Scan for the cell matching the given text and deliver its (x, y) coordinate at center. 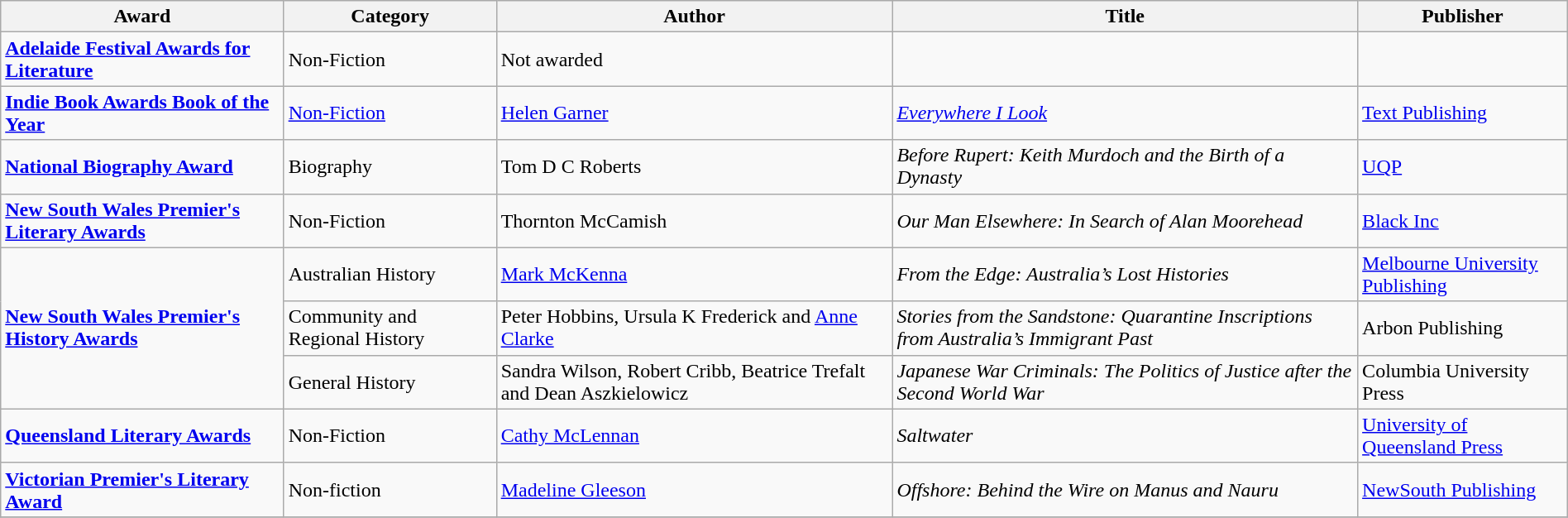
Title (1125, 17)
Adelaide Festival Awards for Literature (142, 60)
Our Man Elsewhere: In Search of Alan Moorehead (1125, 220)
Peter Hobbins, Ursula K Frederick and Anne Clarke (695, 328)
New South Wales Premier's Literary Awards (142, 220)
New South Wales Premier's History Awards (142, 328)
Community and Regional History (390, 328)
Indie Book Awards Book of the Year (142, 113)
Non-fiction (390, 490)
Madeline Gleeson (695, 490)
Before Rupert: Keith Murdoch and the Birth of a Dynasty (1125, 167)
Arbon Publishing (1463, 328)
Tom D C Roberts (695, 167)
Not awarded (695, 60)
Offshore: Behind the Wire on Manus and Nauru (1125, 490)
Black Inc (1463, 220)
Category (390, 17)
From the Edge: Australia’s Lost Histories (1125, 275)
Melbourne University Publishing (1463, 275)
Columbia University Press (1463, 382)
Mark McKenna (695, 275)
University of Queensland Press (1463, 435)
Thornton McCamish (695, 220)
Sandra Wilson, Robert Cribb, Beatrice Trefalt and Dean Aszkielowicz (695, 382)
Text Publishing (1463, 113)
Biography (390, 167)
Author (695, 17)
NewSouth Publishing (1463, 490)
Victorian Premier's Literary Award (142, 490)
Cathy McLennan (695, 435)
Stories from the Sandstone: Quarantine Inscriptions from Australia’s Immigrant Past (1125, 328)
Japanese War Criminals: The Politics of Justice after the Second World War (1125, 382)
Queensland Literary Awards (142, 435)
General History (390, 382)
National Biography Award (142, 167)
UQP (1463, 167)
Helen Garner (695, 113)
Australian History (390, 275)
Saltwater (1125, 435)
Everywhere I Look (1125, 113)
Publisher (1463, 17)
Award (142, 17)
